From the cell containing the given text, extract its center point as (X, Y) coordinate. 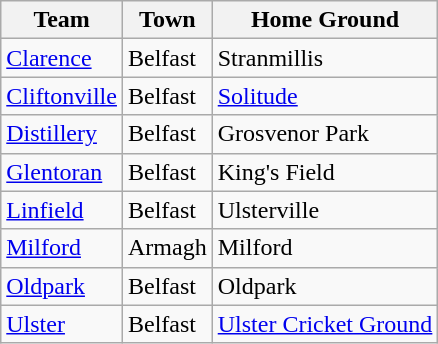
Stranmillis (325, 58)
Distillery (62, 134)
King's Field (325, 172)
Glentoran (62, 172)
Ulsterville (325, 210)
Linfield (62, 210)
Team (62, 20)
Cliftonville (62, 96)
Home Ground (325, 20)
Solitude (325, 96)
Town (167, 20)
Ulster Cricket Ground (325, 324)
Clarence (62, 58)
Armagh (167, 248)
Ulster (62, 324)
Grosvenor Park (325, 134)
